Provide the [x, y] coordinate of the cell's center where the given text is located.  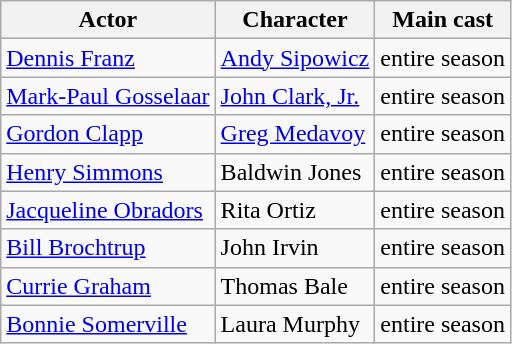
Gordon Clapp [108, 134]
Mark-Paul Gosselaar [108, 96]
Andy Sipowicz [295, 58]
Henry Simmons [108, 172]
Greg Medavoy [295, 134]
Bonnie Somerville [108, 324]
Dennis Franz [108, 58]
Laura Murphy [295, 324]
Rita Ortiz [295, 210]
Thomas Bale [295, 286]
Actor [108, 20]
Jacqueline Obradors [108, 210]
Main cast [443, 20]
Bill Brochtrup [108, 248]
Currie Graham [108, 286]
Character [295, 20]
John Irvin [295, 248]
Baldwin Jones [295, 172]
John Clark, Jr. [295, 96]
